Return (x, y) of the center of cell containing provided text 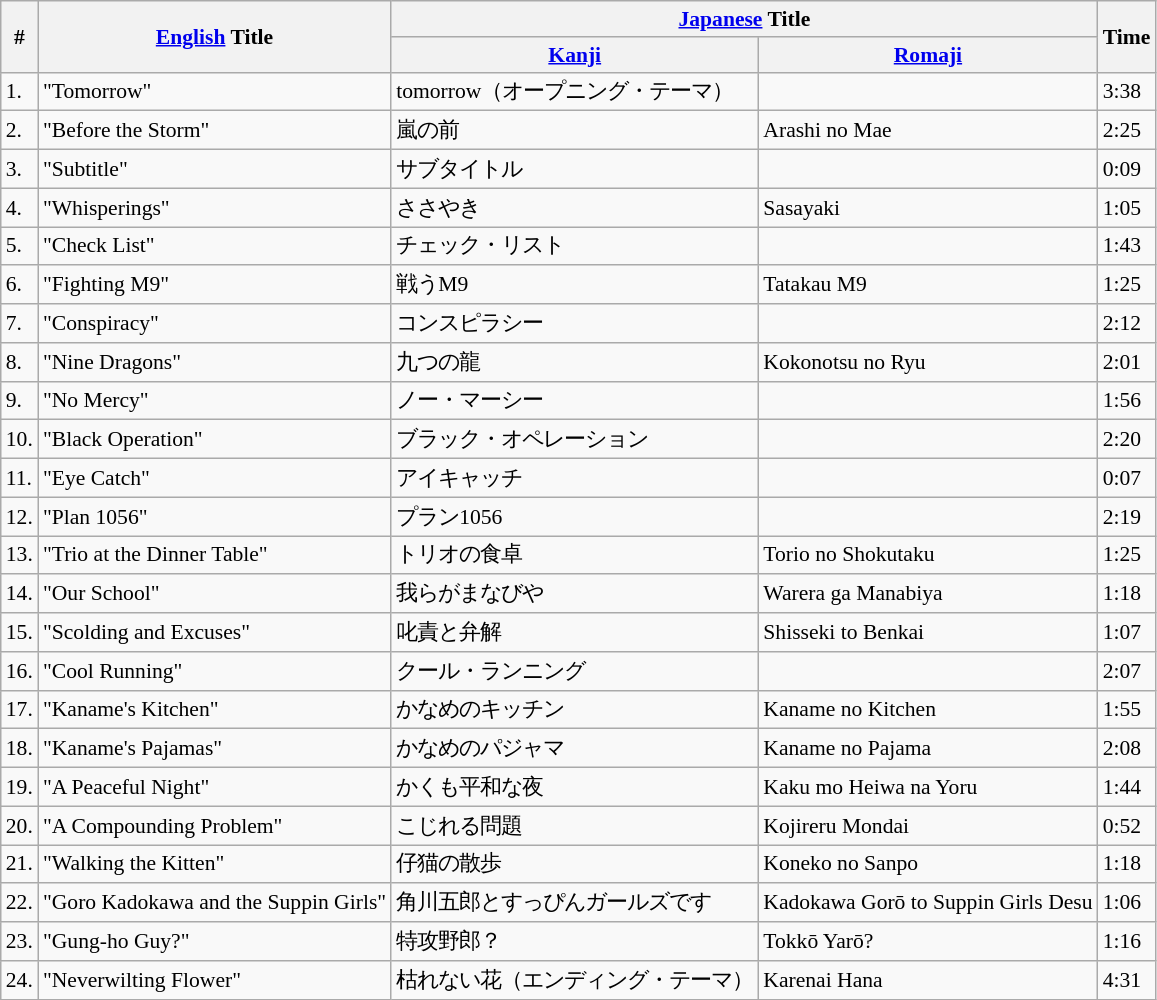
"Before the Storm" (214, 130)
Kaname no Kitchen (928, 710)
"Kaname's Pajamas" (214, 748)
かなめのキッチン (574, 710)
1:56 (1127, 400)
2:01 (1127, 362)
叱責と弁解 (574, 632)
19. (20, 788)
"Kaname's Kitchen" (214, 710)
tomorrow（オープニング・テーマ） (574, 92)
Torio no Shokutaku (928, 556)
Kaku mo Heiwa na Yoru (928, 788)
かくも平和な夜 (574, 788)
13. (20, 556)
Shisseki to Benkai (928, 632)
Romaji (928, 55)
"Black Operation" (214, 440)
"No Mercy" (214, 400)
"Gung-ho Guy?" (214, 942)
4:31 (1127, 980)
6. (20, 286)
9. (20, 400)
アイキャッチ (574, 478)
23. (20, 942)
2:12 (1127, 324)
ささやき (574, 208)
2:25 (1127, 130)
10. (20, 440)
"Fighting M9" (214, 286)
チェック・リスト (574, 246)
16. (20, 672)
"Walking the Kitten" (214, 864)
2:07 (1127, 672)
Japanese Title (744, 19)
7. (20, 324)
5. (20, 246)
1:44 (1127, 788)
"Neverwilting Flower" (214, 980)
特攻野郎？ (574, 942)
0:09 (1127, 170)
0:07 (1127, 478)
20. (20, 826)
14. (20, 594)
"Our School" (214, 594)
Tatakau M9 (928, 286)
2. (20, 130)
Koneko no Sanpo (928, 864)
Kojireru Mondai (928, 826)
Time (1127, 36)
"Plan 1056" (214, 516)
ブラック・オペレーション (574, 440)
"Conspiracy" (214, 324)
かなめのパジャマ (574, 748)
1:05 (1127, 208)
仔猫の散歩 (574, 864)
11. (20, 478)
1. (20, 92)
1:43 (1127, 246)
Warera ga Manabiya (928, 594)
"Scolding and Excuses" (214, 632)
Kanji (574, 55)
"Whisperings" (214, 208)
"A Peaceful Night" (214, 788)
# (20, 36)
"Goro Kadokawa and the Suppin Girls" (214, 904)
21. (20, 864)
24. (20, 980)
Tokkō Yarō? (928, 942)
プラン1056 (574, 516)
1:06 (1127, 904)
"Subtitle" (214, 170)
22. (20, 904)
"Cool Running" (214, 672)
2:19 (1127, 516)
1:16 (1127, 942)
コンスピラシー (574, 324)
English Title (214, 36)
Sasayaki (928, 208)
Karenai Hana (928, 980)
1:07 (1127, 632)
クール・ランニング (574, 672)
枯れない花（エンディング・テーマ） (574, 980)
我らがまなびや (574, 594)
15. (20, 632)
4. (20, 208)
Kaname no Pajama (928, 748)
"Check List" (214, 246)
2:20 (1127, 440)
戦うM9 (574, 286)
"Tomorrow" (214, 92)
"Trio at the Dinner Table" (214, 556)
トリオの食卓 (574, 556)
こじれる問題 (574, 826)
サブタイトル (574, 170)
"Eye Catch" (214, 478)
角川五郎とすっぴんガールズです (574, 904)
Kokonotsu no Ryu (928, 362)
ノー・マーシー (574, 400)
"A Compounding Problem" (214, 826)
九つの龍 (574, 362)
0:52 (1127, 826)
1:55 (1127, 710)
"Nine Dragons" (214, 362)
嵐の前 (574, 130)
Kadokawa Gorō to Suppin Girls Desu (928, 904)
3:38 (1127, 92)
17. (20, 710)
12. (20, 516)
3. (20, 170)
8. (20, 362)
2:08 (1127, 748)
18. (20, 748)
Arashi no Mae (928, 130)
